Detect which cell encompasses the target text, then output its [x, y] center coordinate. 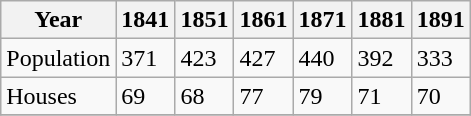
Population [58, 58]
1891 [440, 20]
392 [382, 58]
69 [146, 96]
423 [204, 58]
333 [440, 58]
Houses [58, 96]
371 [146, 58]
440 [322, 58]
427 [264, 58]
1871 [322, 20]
70 [440, 96]
77 [264, 96]
1841 [146, 20]
79 [322, 96]
1851 [204, 20]
1881 [382, 20]
71 [382, 96]
Year [58, 20]
68 [204, 96]
1861 [264, 20]
